Scan for the cell matching the given text and deliver its [x, y] coordinate at center. 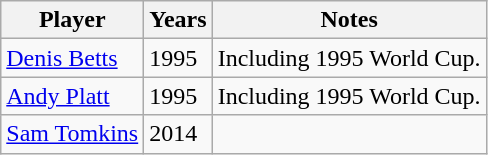
Andy Platt [72, 96]
Player [72, 20]
Sam Tomkins [72, 134]
Notes [349, 20]
Denis Betts [72, 58]
Years [178, 20]
2014 [178, 134]
